Identify which cell holds the provided text, then report its (x, y) central coordinate. 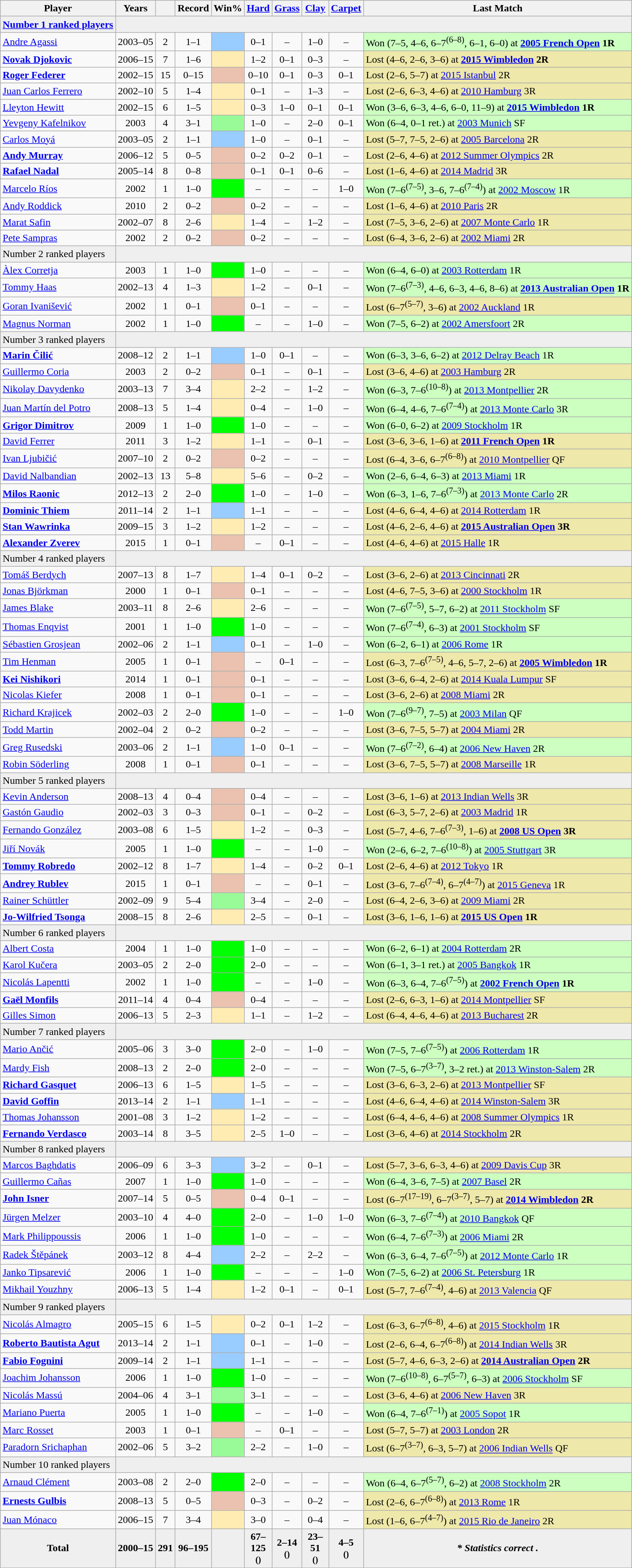
Àlex Corretja (58, 270)
291 (166, 1548)
Lost (4–6, 6–4, 4–6) at 2014 Winston-Salem 3R (498, 1101)
Lost (2–6, 6–7(6–8)) at 2013 Rome 1R (498, 1501)
Won (7–6(7–5), 5–7, 6–2) at 2011 Stockholm SF (498, 608)
Ernests Gulbis (58, 1501)
9 (166, 901)
Todd Martin (58, 730)
Number 3 ranked players (58, 340)
Lost (6–4, 4–6, 4–6) at 2013 Bucharest 2R (498, 1016)
Won (6–1, 3–1 ret.) at 2005 Bangkok 1R (498, 965)
Novak Djokovic (58, 59)
Richard Krajicek (58, 713)
2009 (135, 425)
2005–15 (135, 1324)
Kei Nishikori (58, 679)
Won (3–6, 6–3, 4–6, 6–0, 11–9) at 2015 Wimbledon 1R (498, 107)
Won (6–3, 1–6, 7–6(7–3)) at 2013 Monte Carlo 2R (498, 493)
Lost (6–4, 3–6, 6–7(6–8)) at 2010 Montpellier QF (498, 459)
Juan Mónaco (58, 1520)
2003–11 (135, 608)
Lost (6–3, 5–7, 2–6) at 2003 Madrid 1R (498, 812)
3–5 (193, 1133)
Sébastien Grosjean (58, 644)
Jonas Björkman (58, 591)
Won (6–3, 6–4, 7–6(7–5)) at 2002 French Open 1R (498, 982)
Hard (258, 8)
4–5 () (346, 1548)
5–6 (258, 476)
Dominic Thiem (58, 511)
Number 2 ranked players (58, 254)
Won (2–6, 6–4, 6–3) at 2013 Miami 1R (498, 476)
Joachim Johansson (58, 1378)
Won (6–4, 4–6, 7–6(7–4)) at 2013 Monte Carlo 3R (498, 408)
Nicolás Lapentti (58, 982)
Lost (2–6, 4–6) at 2012 Summer Olympics 2R (498, 155)
Won (7–6(7–5), 3–6, 7–6(7–4)) at 2002 Moscow 1R (498, 188)
David Nalbandian (58, 476)
4–4 (193, 1255)
Record (193, 8)
Radek Štěpánek (58, 1255)
Won (7–6(7–3), 4–6, 6–3, 4–6, 8–6) at 2013 Australian Open 1R (498, 288)
Guillermo Coria (58, 371)
Lost (5–7, 5–7) at 2003 London 2R (498, 1430)
Won (2–6, 6–2, 7–6(10–8)) at 2005 Stuttgart 3R (498, 849)
Gaël Monfils (58, 1000)
Years (135, 8)
Mario Ančić (58, 1049)
2000 (135, 591)
Lost (3–6, 3–6, 1–6) at 2011 French Open 1R (498, 441)
Won (6–3, 3–6, 6–2) at 2012 Delray Beach 1R (498, 356)
Won (6–2, 6–1) at 2006 Rome 1R (498, 644)
Lost (5–7, 7–5, 2–6) at 2005 Barcelona 2R (498, 139)
Grass (287, 8)
Won (6–4, 7–6(7–3)) at 2006 Miami 2R (498, 1236)
Marc Rosset (58, 1430)
Mark Philippoussis (58, 1236)
Won (7–6(10–8), 6–7(5–7), 6–3) at 2006 Stockholm SF (498, 1378)
Last Match (498, 8)
2003–13 (135, 389)
Gilles Simon (58, 1016)
Won (6–4, 6–7(5–7), 6–2) at 2008 Stockholm 2R (498, 1482)
Won (6–4, 7–6(7–1)) at 2005 Sopot 1R (498, 1413)
Kevin Anderson (58, 796)
2003–14 (135, 1133)
15 (166, 75)
Won (7–6(7–2), 6–4) at 2006 New Haven 2R (498, 747)
2004 (135, 949)
2004–06 (135, 1395)
2009–14 (135, 1361)
Won (7–5, 6–7(3–7), 3–2 ret.) at 2013 Winston-Salem 2R (498, 1068)
Nicolás Almagro (58, 1324)
Arnaud Clément (58, 1482)
Fernando González (58, 830)
Goran Ivanišević (58, 306)
2001 (135, 627)
Lost (4–6, 2–6, 3–6) at 2015 Wimbledon 2R (498, 59)
* Statistics correct . (498, 1548)
Lost (3–6, 6–3, 2–6) at 2013 Montpellier SF (498, 1085)
Andre Agassi (58, 42)
Marin Čilić (58, 356)
Tommy Robredo (58, 866)
Won (7–6(7–4), 6–3) at 2001 Stockholm SF (498, 627)
Number 5 ranked players (58, 780)
Janko Tipsarević (58, 1272)
Won (6–3, 7–6(7–4)) at 2010 Bangkok QF (498, 1218)
Number 9 ranked players (58, 1307)
John Isner (58, 1199)
Tomáš Berdych (58, 575)
Number 1 ranked players (58, 24)
Lost (6–3, 7–6(7–5), 4–6, 5–7, 2–6) at 2005 Wimbledon 1R (498, 661)
Roberto Bautista Agut (58, 1343)
2000–15 (135, 1548)
Won (6–3, 6–4, 7–6(7–5)) at 2012 Monte Carlo 1R (498, 1255)
Lost (3–6, 1–6) at 2013 Indian Wells 3R (498, 796)
Andy Murray (58, 155)
2012–13 (135, 493)
4–0 (193, 1218)
Clay (315, 8)
2006–09 (135, 1165)
Win% (228, 8)
Lost (2–6, 6–3, 1–6) at 2014 Montpellier SF (498, 1000)
Alexander Zverev (58, 543)
Marcelo Ríos (58, 188)
Robin Söderling (58, 764)
Nicolás Massú (58, 1395)
Lost (5–7, 4–6, 6–3, 2–6) at 2014 Australian Open 2R (498, 1361)
5–8 (193, 476)
Lost (6–4, 4–6, 4–6) at 2008 Summer Olympics 1R (498, 1117)
Mardy Fish (58, 1068)
Won (6–3, 7–6(10–8)) at 2013 Montpellier 2R (498, 389)
Grigor Dimitrov (58, 425)
96–195 (193, 1548)
David Goffin (58, 1101)
Number 10 ranked players (58, 1465)
2001–08 (135, 1117)
2003–10 (135, 1218)
Number 4 ranked players (58, 559)
James Blake (58, 608)
Won (7–5, 6–2) at 2006 St. Petersburg 1R (498, 1272)
13 (166, 476)
2009–15 (135, 527)
Ivan Ljubičić (58, 459)
Lost (1–6, 4–6) at 2014 Madrid 3R (498, 171)
2005–06 (135, 1049)
Lost (3–6, 7–5, 5–7) at 2008 Marseille 1R (498, 764)
2002–07 (135, 222)
Lost (4–6, 6–4, 4–6) at 2014 Rotterdam 1R (498, 511)
2007–10 (135, 459)
0–10 (258, 75)
Won (7–5, 7–6(7–5)) at 2006 Rotterdam 1R (498, 1049)
0–6 (315, 171)
Fabio Fognini (58, 1361)
Thomas Johansson (58, 1117)
Number 7 ranked players (58, 1032)
David Ferrer (58, 441)
Carpet (346, 8)
Rafael Nadal (58, 171)
Lost (6–7(3–7), 6–3, 5–7) at 2006 Indian Wells QF (498, 1447)
Paradorn Srichaphan (58, 1447)
Won (6–2, 6–1) at 2004 Rotterdam 2R (498, 949)
Mariano Puerta (58, 1413)
Jiří Novák (58, 849)
Rainer Schüttler (58, 901)
Lost (3–6, 4–6) at 2006 New Haven 3R (498, 1395)
Mikhail Youzhny (58, 1290)
Lost (4–6, 4–6) at 2015 Halle 1R (498, 543)
Lost (3–6, 2–6) at 2013 Cincinnati 2R (498, 575)
Lost (5–7, 3–6, 6–3, 4–6) at 2009 Davis Cup 3R (498, 1165)
Lost (5–7, 4–6, 7–6(7–3), 1–6) at 2008 US Open 3R (498, 830)
Lleyton Hewitt (58, 107)
0–15 (193, 75)
Number 8 ranked players (58, 1149)
2007–13 (135, 575)
Milos Raonic (58, 493)
Karol Kučera (58, 965)
2007 (135, 1181)
Lost (3–6, 4–6) at 2003 Hamburg 2R (498, 371)
2002–04 (135, 730)
Number 6 ranked players (58, 933)
Stan Wawrinka (58, 527)
Lost (6–3, 6–7(6–8), 4–6) at 2015 Stockholm 1R (498, 1324)
Jürgen Melzer (58, 1218)
Nicolas Kiefer (58, 695)
Total (58, 1548)
23–51 () (315, 1548)
Jo-Wilfried Tsonga (58, 917)
Lost (1–6, 6–7(4–7)) at 2015 Rio de Janeiro 2R (498, 1520)
67–125 () (258, 1548)
Lost (2–6, 6–4, 6–7(6–8)) at 2014 Indian Wells 3R (498, 1343)
Guillermo Cañas (58, 1181)
Lost (6–7(5–7), 3–6) at 2002 Auckland 1R (498, 306)
2002–10 (135, 91)
2006–12 (135, 155)
Tim Henman (58, 661)
2011 (135, 441)
2007–14 (135, 1199)
Won (7–5, 6–2) at 2002 Amersfoort 2R (498, 324)
Won (7–6(9–7), 7–5) at 2003 Milan QF (498, 713)
Gastón Gaudio (58, 812)
Yevgeny Kafelnikov (58, 123)
2003–06 (135, 747)
Lost (6–4, 2–6, 3–6) at 2009 Miami 2R (498, 901)
Richard Gasquet (58, 1085)
Juan Martín del Potro (58, 408)
2003–12 (135, 1255)
2–3 (193, 1016)
Roger Federer (58, 75)
Lost (3–6, 4–6) at 2014 Stockholm 2R (498, 1133)
Albert Costa (58, 949)
Won (6–4, 0–1 ret.) at 2003 Munich SF (498, 123)
Player (58, 8)
Lost (6–7(17–19), 6–7(3–7), 5–7) at 2014 Wimbledon 2R (498, 1199)
Won (6–4, 3–6, 7–5) at 2007 Basel 2R (498, 1181)
Won (6–0, 6–2) at 2009 Stockholm 1R (498, 425)
2008–15 (135, 917)
Juan Carlos Ferrero (58, 91)
Marat Safin (58, 222)
Carlos Moyá (58, 139)
Lost (3–6, 6–4, 2–6) at 2014 Kuala Lumpur SF (498, 679)
Lost (4–6, 7–5, 3–6) at 2000 Stockholm 1R (498, 591)
Nikolay Davydenko (58, 389)
Lost (3–6, 7–5, 5–7) at 2004 Miami 2R (498, 730)
Magnus Norman (58, 324)
2002–09 (135, 901)
Pete Sampras (58, 238)
2008–12 (135, 356)
Lost (3–6, 7–6(7–4), 6–7(4–7)) at 2015 Geneva 1R (498, 883)
Greg Rusedski (58, 747)
Lost (2–6, 4–6) at 2012 Tokyo 1R (498, 866)
Lost (7–5, 3–6, 2–6) at 2007 Monte Carlo 1R (498, 222)
Lost (1–6, 4–6) at 2010 Paris 2R (498, 206)
5–4 (193, 901)
Thomas Enqvist (58, 627)
2010 (135, 206)
Lost (2–6, 5–7) at 2015 Istanbul 2R (498, 75)
2002–12 (135, 866)
Fernando Verdasco (58, 1133)
Won (7–5, 4–6, 6–7(6–8), 6–1, 6–0) at 2005 French Open 1R (498, 42)
2005–14 (135, 171)
0–8 (193, 171)
Lost (5–7, 7–6(7–4), 4–6) at 2013 Valencia QF (498, 1290)
Lost (3–6, 2–6) at 2008 Miami 2R (498, 695)
Tommy Haas (58, 288)
1–6 (193, 59)
Lost (3–6, 1–6, 1–6) at 2015 US Open 1R (498, 917)
Lost (2–6, 6–3, 4–6) at 2010 Hamburg 3R (498, 91)
2–14 () (287, 1548)
Lost (6–4, 3–6, 2–6) at 2002 Miami 2R (498, 238)
Lost (4–6, 2–6, 4–6) at 2015 Australian Open 3R (498, 527)
3–3 (193, 1165)
Marcos Baghdatis (58, 1165)
Andrey Rublev (58, 883)
Andy Roddick (58, 206)
2014 (135, 679)
Won (6–4, 6–0) at 2003 Rotterdam 1R (498, 270)
